For the text-containing cell, return its midpoint in (x, y) coordinate format. 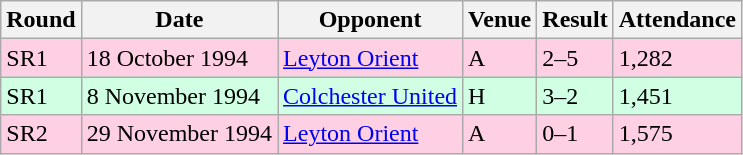
Colchester United (370, 96)
Opponent (370, 20)
8 November 1994 (179, 96)
Venue (500, 20)
Result (575, 20)
2–5 (575, 58)
1,282 (677, 58)
3–2 (575, 96)
Round (41, 20)
1,451 (677, 96)
Date (179, 20)
1,575 (677, 134)
0–1 (575, 134)
H (500, 96)
Attendance (677, 20)
29 November 1994 (179, 134)
18 October 1994 (179, 58)
SR2 (41, 134)
